Search for the cell housing the specified text and yield its (X, Y) center coordinate. 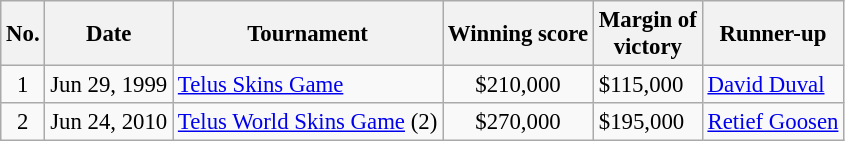
Margin ofvictory (648, 34)
Jun 29, 1999 (109, 85)
Date (109, 34)
$115,000 (648, 85)
$210,000 (518, 85)
Runner-up (773, 34)
$270,000 (518, 122)
Retief Goosen (773, 122)
Telus World Skins Game (2) (308, 122)
No. (23, 34)
Tournament (308, 34)
$195,000 (648, 122)
1 (23, 85)
Winning score (518, 34)
Jun 24, 2010 (109, 122)
David Duval (773, 85)
2 (23, 122)
Telus Skins Game (308, 85)
